Extract the [X, Y] coordinate from the center of the cell holding the provided text.  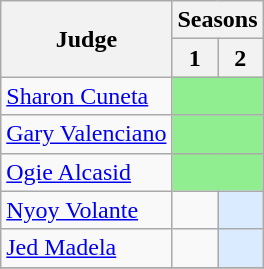
Ogie Alcasid [86, 172]
Judge [86, 39]
Seasons [218, 20]
Jed Madela [86, 248]
2 [241, 58]
Nyoy Volante [86, 210]
1 [195, 58]
Gary Valenciano [86, 134]
Sharon Cuneta [86, 96]
